Output the [X, Y] coordinate of the center of the cell containing the given text.  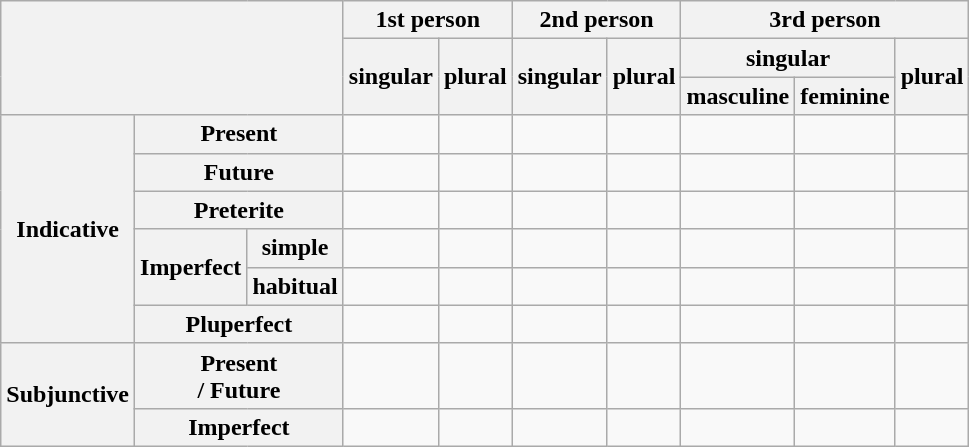
simple [295, 248]
Preterite [240, 210]
masculine [738, 96]
habitual [295, 286]
Future [240, 172]
Present/ Future [240, 376]
Pluperfect [240, 324]
feminine [845, 96]
2nd person [596, 20]
Indicative [68, 229]
3rd person [825, 20]
1st person [428, 20]
Present [240, 134]
Subjunctive [68, 394]
